Return the (x, y) coordinate for the center point of the cell that contains the specified text.  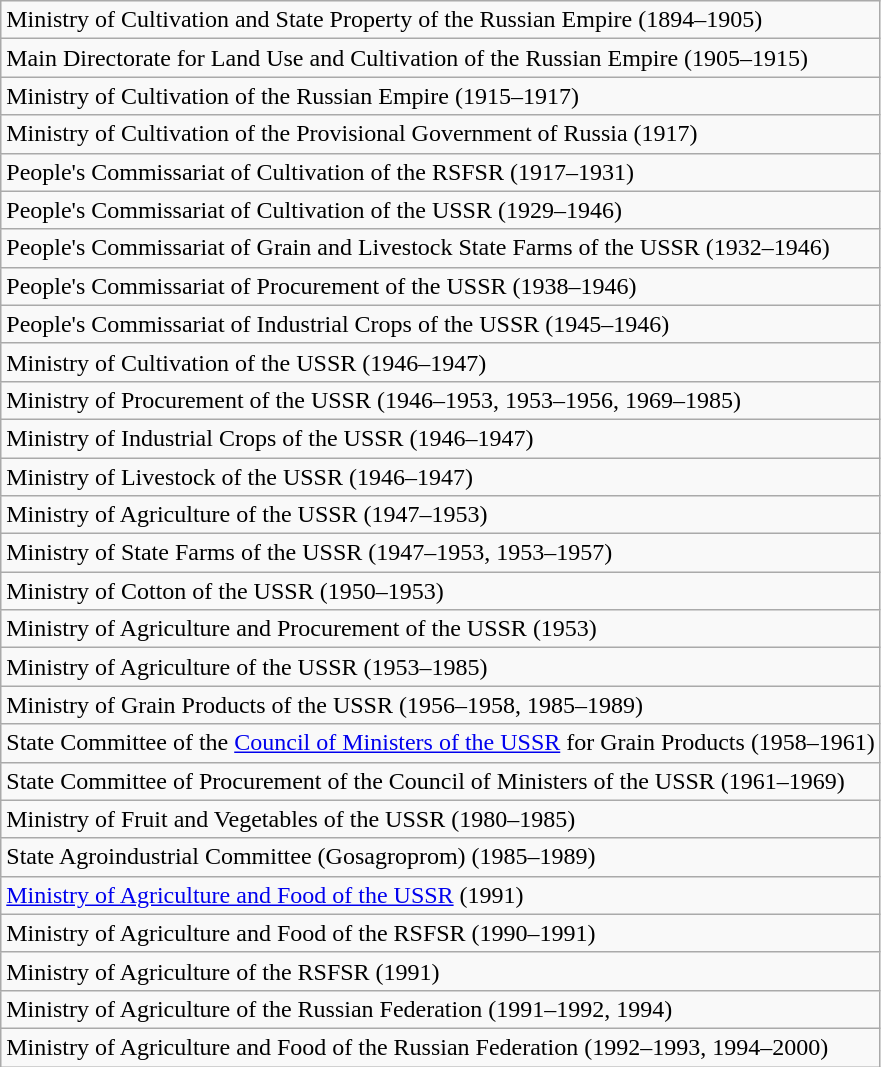
Main Directorate for Land Use and Cultivation of the Russian Empire (1905–1915) (441, 58)
Ministry of Industrial Crops of the USSR (1946–1947) (441, 438)
Ministry of Agriculture and Procurement of the USSR (1953) (441, 629)
Ministry of Cultivation of the USSR (1946–1947) (441, 362)
State Committee of Procurement of the Council of Ministers of the USSR (1961–1969) (441, 781)
Ministry of State Farms of the USSR (1947–1953, 1953–1957) (441, 553)
People's Commissariat of Industrial Crops of the USSR (1945–1946) (441, 324)
Ministry of Agriculture of the Russian Federation (1991–1992, 1994) (441, 1009)
Ministry of Cultivation of the Provisional Government of Russia (1917) (441, 134)
Ministry of Fruit and Vegetables of the USSR (1980–1985) (441, 819)
People's Commissariat of Cultivation of the RSFSR (1917–1931) (441, 172)
Ministry of Grain Products of the USSR (1956–1958, 1985–1989) (441, 705)
State Committee of the Council of Ministers of the USSR for Grain Products (1958–1961) (441, 743)
Ministry of Cultivation and State Property of the Russian Empire (1894–1905) (441, 20)
People's Commissariat of Procurement of the USSR (1938–1946) (441, 286)
People's Commissariat of Grain and Livestock State Farms of the USSR (1932–1946) (441, 248)
Ministry of Livestock of the USSR (1946–1947) (441, 477)
Ministry of Procurement of the USSR (1946–1953, 1953–1956, 1969–1985) (441, 400)
State Agroindustrial Committee (Gosagroprom) (1985–1989) (441, 857)
Ministry of Cultivation of the Russian Empire (1915–1917) (441, 96)
Ministry of Agriculture of the USSR (1947–1953) (441, 515)
Ministry of Agriculture and Food of the Russian Federation (1992–1993, 1994–2000) (441, 1047)
Ministry of Agriculture of the USSR (1953–1985) (441, 667)
Ministry of Cotton of the USSR (1950–1953) (441, 591)
People's Commissariat of Cultivation of the USSR (1929–1946) (441, 210)
Ministry of Agriculture of the RSFSR (1991) (441, 971)
Ministry of Agriculture and Food of the USSR (1991) (441, 895)
Ministry of Agriculture and Food of the RSFSR (1990–1991) (441, 933)
